Return the (x, y) coordinate for the center point of the cell that contains the specified text.  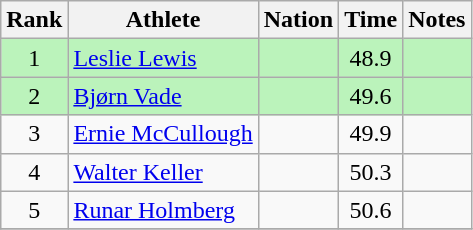
Athlete (163, 20)
Time (371, 20)
Rank (34, 20)
48.9 (371, 58)
1 (34, 58)
50.6 (371, 210)
2 (34, 96)
3 (34, 134)
49.6 (371, 96)
Bjørn Vade (163, 96)
50.3 (371, 172)
49.9 (371, 134)
Leslie Lewis (163, 58)
4 (34, 172)
Runar Holmberg (163, 210)
Walter Keller (163, 172)
Nation (298, 20)
Ernie McCullough (163, 134)
Notes (437, 20)
5 (34, 210)
